Scan for the cell matching the given text and deliver its (X, Y) coordinate at center. 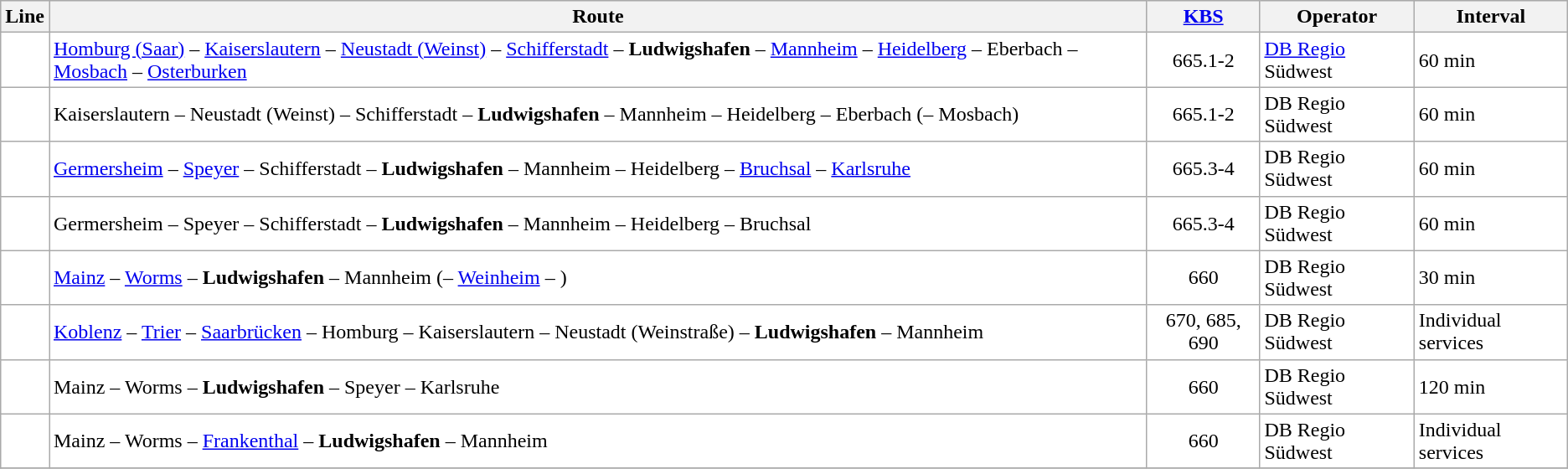
Route (598, 17)
Mainz – Worms – Ludwigshafen – Speyer – Karlsruhe (598, 387)
KBS (1203, 17)
Line (25, 17)
120 min (1491, 387)
Germersheim – Speyer – Schifferstadt – Ludwigshafen – Mannheim – Heidelberg – Bruchsal – Karlsruhe (598, 169)
Homburg (Saar) – Kaiserslautern – Neustadt (Weinst) – Schifferstadt – Ludwigshafen – Mannheim – Heidelberg – Eberbach – Mosbach – Osterburken (598, 60)
Mainz – Worms – Frankenthal – Ludwigshafen – Mannheim (598, 441)
Germersheim – Speyer – Schifferstadt – Ludwigshafen – Mannheim – Heidelberg – Bruchsal (598, 223)
30 min (1491, 278)
Koblenz – Trier – Saarbrücken – Homburg – Kaiserslautern – Neustadt (Weinstraße) – Ludwigshafen – Mannheim (598, 332)
670, 685, 690 (1203, 332)
Interval (1491, 17)
Operator (1337, 17)
Kaiserslautern – Neustadt (Weinst) – Schifferstadt – Ludwigshafen – Mannheim – Heidelberg – Eberbach (– Mosbach) (598, 114)
Mainz – Worms – Ludwigshafen – Mannheim (– Weinheim – ) (598, 278)
